Locate the cell with the specified text and output its (X, Y) center coordinate. 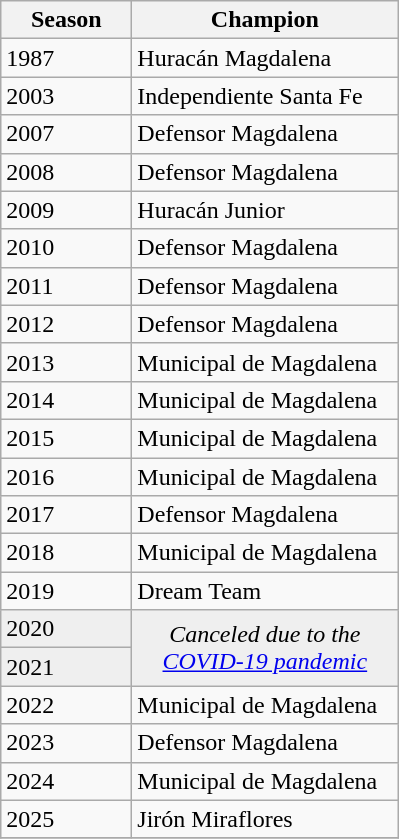
2018 (66, 553)
2008 (66, 172)
2011 (66, 286)
Season (66, 20)
2010 (66, 248)
2022 (66, 705)
2017 (66, 515)
Dream Team (265, 591)
Champion (265, 20)
Canceled due to the COVID-19 pandemic (265, 648)
2007 (66, 134)
1987 (66, 58)
2023 (66, 743)
2020 (66, 629)
2015 (66, 438)
Huracán Junior (265, 210)
2003 (66, 96)
2019 (66, 591)
2014 (66, 400)
Jirón Miraflores (265, 819)
2024 (66, 781)
Independiente Santa Fe (265, 96)
2016 (66, 477)
2021 (66, 667)
2025 (66, 819)
2013 (66, 362)
2009 (66, 210)
2012 (66, 324)
Huracán Magdalena (265, 58)
